Capture the cell that displays the provided text and extract its (x, y) central coordinate. 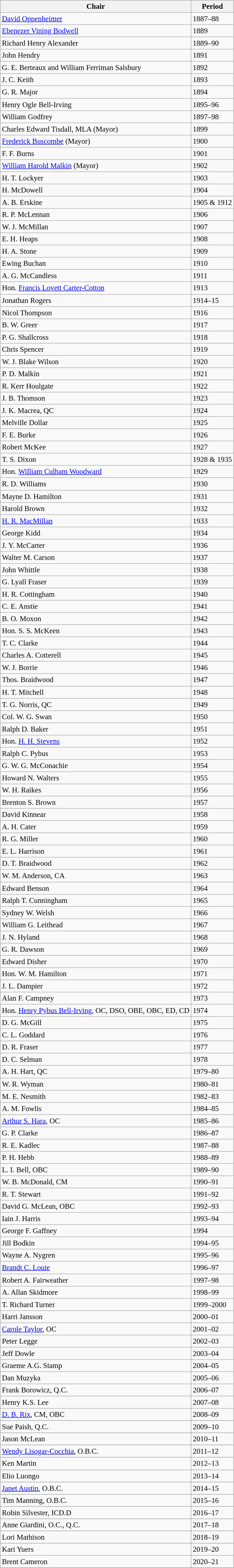
D. B. Rix, CM, OBC (96, 1415)
Brent Cameron (96, 1561)
R. Kerr Houlgate (96, 386)
1949 (212, 705)
1900 (212, 141)
Kari Yuers (96, 1549)
Graeme A.G. Stamp (96, 1366)
1941 (212, 606)
1921 (212, 374)
Edward Disher (96, 962)
Chris Spencer (96, 349)
A. M. Fowlis (96, 1108)
1963 (212, 876)
1927 (212, 447)
Ebenezer Vining Bodwell (96, 31)
1926 (212, 435)
1974 (212, 1011)
H. T. Mitchell (96, 692)
A. H. Hart, QC (96, 1072)
G. P. Clarke (96, 1133)
Robin Silvester, ICD.D (96, 1513)
1954 (212, 766)
Sue Paish, Q.C. (96, 1427)
1952 (212, 741)
1929 (212, 472)
1924 (212, 411)
Howard N. Walters (96, 778)
1965 (212, 900)
Edward Benson (96, 888)
Col. W. G. Swan (96, 717)
Hon. Francis Lovett Carter-Cotton (96, 288)
Jonathan Rogers (96, 300)
W. J. Borrie (96, 668)
J. C. Keith (96, 80)
1920 (212, 362)
1986–87 (212, 1133)
1968 (212, 937)
1945 (212, 655)
Janet Austin, O.B.C. (96, 1488)
1887–88 (212, 19)
G. E. Berteaux and William Ferriman Salsbury (96, 68)
2016–17 (212, 1513)
1925 (212, 423)
Alan F. Campney (96, 998)
Jason McLean (96, 1439)
1959 (212, 827)
2014–15 (212, 1488)
T. C. Clarke (96, 643)
Hon. S. S. McKeen (96, 631)
2013–14 (212, 1476)
1972 (212, 986)
P. H. Hebb (96, 1158)
P. D. Malkin (96, 374)
Sydney W. Welsh (96, 913)
J. Y. McCarter (96, 545)
2006–07 (212, 1390)
P. G. Shallcross (96, 337)
1901 (212, 153)
1905 & 1912 (212, 202)
F. E. Burke (96, 435)
D. G. McGill (96, 1023)
T. Richard Turner (96, 1304)
1928 & 1935 (212, 460)
1951 (212, 729)
1914–15 (212, 300)
Robert A. Fairweather (96, 1280)
2002–03 (212, 1341)
Jeff Dowle (96, 1353)
2012–13 (212, 1464)
2009–10 (212, 1427)
1894 (212, 92)
1889 (212, 31)
Henry Ogle Bell-Irving (96, 105)
C. L. Goddard (96, 1035)
Frederick Buscombe (Mayor) (96, 141)
1895–96 (212, 105)
1955 (212, 778)
1985–86 (212, 1121)
1976 (212, 1035)
R. G. Miller (96, 839)
1909 (212, 251)
Walter M. Carson (96, 558)
1892 (212, 68)
B. O. Moxon (96, 619)
Anne Giardini, O.C., Q.C. (96, 1525)
1994–95 (212, 1243)
1893 (212, 80)
A. H. Cater (96, 827)
Dan Muzyka (96, 1378)
2005–06 (212, 1378)
2010–11 (212, 1439)
John Whittle (96, 570)
Tim Manning, O.B.C. (96, 1500)
Hon. H. H. Stevens (96, 741)
1995–96 (212, 1256)
R. E. Kadlec (96, 1145)
1939 (212, 582)
W. B. McDonald, CM (96, 1182)
1917 (212, 325)
David G. McLean, OBC (96, 1206)
1932 (212, 508)
2020–21 (212, 1561)
1913 (212, 288)
Ralph C. Pybus (96, 753)
1991–92 (212, 1194)
Ralph T. Cunningham (96, 900)
1923 (212, 398)
D. T. Braidwood (96, 863)
1938 (212, 570)
1936 (212, 545)
Wayne A. Nygren (96, 1256)
Harri Jansson (96, 1317)
1980–81 (212, 1084)
1908 (212, 239)
2017–18 (212, 1525)
1953 (212, 753)
Robert McKee (96, 447)
1911 (212, 276)
1994 (212, 1231)
R. P. McLennan (96, 215)
J. K. Macrea, QC (96, 411)
1984–85 (212, 1108)
1975 (212, 1023)
H. A. Stone (96, 251)
A. Allan Skidmore (96, 1292)
Frank Borowicz, Q.C. (96, 1390)
Charles Edward Tisdall, MLA (Mayor) (96, 129)
Mayne D. Hamilton (96, 496)
1930 (212, 484)
1918 (212, 337)
1996–97 (212, 1268)
1992–93 (212, 1206)
2003–04 (212, 1353)
1999–2000 (212, 1304)
G. W. G. McConachie (96, 766)
1946 (212, 668)
Brandt C. Louie (96, 1268)
C. E. Anstie (96, 606)
2018–19 (212, 1537)
W. M. Anderson, CA (96, 876)
1982–83 (212, 1096)
1969 (212, 949)
2000–01 (212, 1317)
Jill Bodkin (96, 1243)
J. L. Dampier (96, 986)
1903 (212, 178)
1937 (212, 558)
2001–02 (212, 1329)
A. B. Erskine (96, 202)
G. Lyall Fraser (96, 582)
W. J. McMillan (96, 227)
1967 (212, 925)
Henry K.S. Lee (96, 1403)
William G. Leithead (96, 925)
Ralph D. Baker (96, 729)
1970 (212, 962)
1942 (212, 619)
M. E. Nesmith (96, 1096)
1961 (212, 851)
1891 (212, 55)
Elio Luongo (96, 1476)
2015–16 (212, 1500)
1966 (212, 913)
1933 (212, 521)
A. G. McCandless (96, 276)
1964 (212, 888)
1931 (212, 496)
1977 (212, 1047)
2019–20 (212, 1549)
Arthur S. Hara, OC (96, 1121)
E. H. Heaps (96, 239)
1956 (212, 790)
David Kinnear (96, 815)
1948 (212, 692)
1997–98 (212, 1280)
Hon. W. M. Hamilton (96, 974)
George F. Gaffney (96, 1231)
Hon. Henry Pybus Bell-Irving, OC, DSO, OBE, OBC, ED, CD (96, 1011)
Peter Legge (96, 1341)
H. McDowell (96, 190)
Nicol Thompson (96, 313)
T. G. Norris, QC (96, 705)
1906 (212, 215)
Thos. Braidwood (96, 680)
J. N. Hyland (96, 937)
Ken Martin (96, 1464)
1904 (212, 190)
J. B. Thomson (96, 398)
W. J. Blake Wilson (96, 362)
1934 (212, 533)
Charles A. Cotterell (96, 655)
Wendy Lisogar-Cocchia, O.B.C. (96, 1451)
Hon. William Culham Woodward (96, 472)
1916 (212, 313)
W. H. Raikes (96, 790)
1988–89 (212, 1158)
1957 (212, 803)
William Harold Malkin (Mayor) (96, 166)
E. L. Harrison (96, 851)
1960 (212, 839)
William Godfrey (96, 117)
2008–09 (212, 1415)
2011–12 (212, 1451)
2007–08 (212, 1403)
1989–90 (212, 1170)
1958 (212, 815)
F. F. Burns (96, 153)
Lori Mathison (96, 1537)
1978 (212, 1060)
David Oppenheimer (96, 19)
1902 (212, 166)
1947 (212, 680)
1919 (212, 349)
1944 (212, 643)
1940 (212, 594)
1987–88 (212, 1145)
1950 (212, 717)
H. R. Cottingham (96, 594)
1962 (212, 863)
Iain J. Harris (96, 1219)
1922 (212, 386)
Period (212, 7)
Carole Taylor, OC (96, 1329)
George Kidd (96, 533)
R. D. Williams (96, 484)
1979–80 (212, 1072)
1971 (212, 974)
Melville Dollar (96, 423)
1889–90 (212, 43)
H. T. Lockyer (96, 178)
T. S. Dixon (96, 460)
1907 (212, 227)
1899 (212, 129)
1943 (212, 631)
Chair (96, 7)
John Hendry (96, 55)
1993–94 (212, 1219)
W. R. Wyman (96, 1084)
Ewing Buchan (96, 264)
2004–05 (212, 1366)
1990–91 (212, 1182)
1998–99 (212, 1292)
Richard Henry Alexander (96, 43)
1897–98 (212, 117)
R. T. Stewart (96, 1194)
B. W. Greer (96, 325)
Brenton S. Brown (96, 803)
D. R. Fraser (96, 1047)
Harold Brown (96, 508)
L. I. Bell, OBC (96, 1170)
D. C. Selman (96, 1060)
G. R. Major (96, 92)
G. R. Dawson (96, 949)
1973 (212, 998)
H. R. MacMillan (96, 521)
1910 (212, 264)
